Capture the cell that displays the provided text and extract its [X, Y] central coordinate. 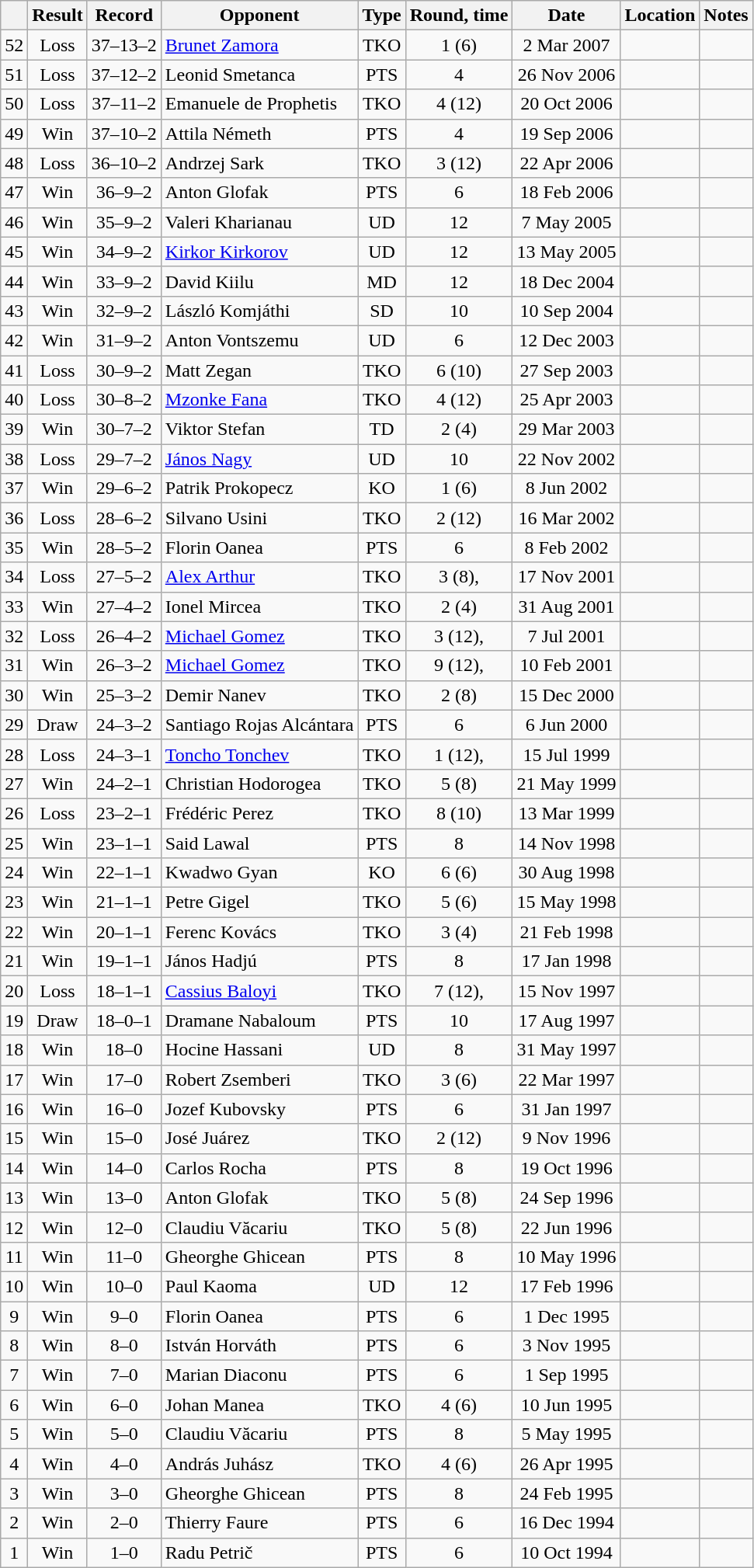
Andrzej Sark [259, 163]
János Nagy [259, 459]
13 May 2005 [567, 252]
16 Dec 1994 [567, 1523]
21–1–1 [124, 902]
1 (12), [459, 754]
48 [14, 163]
14 Nov 1998 [567, 843]
MD [382, 281]
3 Nov 1995 [567, 1346]
Hocine Hassani [259, 1050]
23–2–1 [124, 813]
David Kiilu [259, 281]
30–8–2 [124, 400]
35–9–2 [124, 222]
Johan Manea [259, 1405]
26–3–2 [124, 666]
Kwadwo Gyan [259, 873]
3–0 [124, 1493]
Leonid Smetanca [259, 75]
3 (12), [459, 636]
30–9–2 [124, 370]
26 [14, 813]
45 [14, 252]
Viktor Stefan [259, 429]
7 (12), [459, 991]
46 [14, 222]
Jozef Kubovsky [259, 1109]
Attila Németh [259, 134]
52 [14, 45]
26–4–2 [124, 636]
Demir Nanev [259, 695]
29–6–2 [124, 488]
11–0 [124, 1257]
22 Apr 2006 [567, 163]
Mzonke Fana [259, 400]
Carlos Rocha [259, 1168]
Radu Petrič [259, 1552]
3 (8), [459, 577]
1 Sep 1995 [567, 1375]
17 [14, 1080]
21 May 1999 [567, 784]
6 Jun 2000 [567, 725]
16–0 [124, 1109]
8 (10) [459, 813]
24–2–1 [124, 784]
László Komjáthi [259, 311]
5 May 1995 [567, 1434]
29–7–2 [124, 459]
10 Oct 1994 [567, 1552]
12 Dec 2003 [567, 340]
26 Apr 1995 [567, 1464]
Petre Gigel [259, 902]
Emanuele de Prophetis [259, 104]
51 [14, 75]
Said Lawal [259, 843]
43 [14, 311]
Toncho Tonchev [259, 754]
7 May 2005 [567, 222]
37–12–2 [124, 75]
8 Feb 2002 [567, 548]
István Horváth [259, 1346]
42 [14, 340]
TD [382, 429]
24 Feb 1995 [567, 1493]
Kirkor Kirkorov [259, 252]
Patrik Prokopecz [259, 488]
Santiago Rojas Alcántara [259, 725]
25 [14, 843]
Christian Hodorogea [259, 784]
19–1–1 [124, 961]
13 [14, 1198]
7 [14, 1375]
Paul Kaoma [259, 1286]
Silvano Usini [259, 518]
9 Nov 1996 [567, 1139]
15 May 1998 [567, 902]
17–0 [124, 1080]
Result [57, 16]
37–10–2 [124, 134]
18 [14, 1050]
Robert Zsemberi [259, 1080]
12–0 [124, 1227]
3 (6) [459, 1080]
Marian Diaconu [259, 1375]
30–7–2 [124, 429]
2 (8) [459, 695]
30 [14, 695]
18–0 [124, 1050]
14–0 [124, 1168]
5 [14, 1434]
29 Mar 2003 [567, 429]
37 [14, 488]
41 [14, 370]
10 May 1996 [567, 1257]
Cassius Baloyi [259, 991]
8 Jun 2002 [567, 488]
1 [14, 1552]
27 Sep 2003 [567, 370]
10 Jun 1995 [567, 1405]
37–11–2 [124, 104]
Ionel Mircea [259, 607]
6 (10) [459, 370]
2 Mar 2007 [567, 45]
25–3–2 [124, 695]
Dramane Nabaloum [259, 1020]
22 Jun 1996 [567, 1227]
33–9–2 [124, 281]
3 (12) [459, 163]
11 [14, 1257]
Frédéric Perez [259, 813]
15 [14, 1139]
10 Feb 2001 [567, 666]
26 Nov 2006 [567, 75]
40 [14, 400]
24–3–2 [124, 725]
7 Jul 2001 [567, 636]
49 [14, 134]
Round, time [459, 16]
18–0–1 [124, 1020]
13–0 [124, 1198]
23–1–1 [124, 843]
14 [14, 1168]
28–6–2 [124, 518]
17 Nov 2001 [567, 577]
31–9–2 [124, 340]
34 [14, 577]
6 (6) [459, 873]
Date [567, 16]
35 [14, 548]
16 [14, 1109]
24 [14, 873]
10–0 [124, 1286]
9 (12), [459, 666]
24–3–1 [124, 754]
37–13–2 [124, 45]
21 [14, 961]
15 Dec 2000 [567, 695]
22–1–1 [124, 873]
36 [14, 518]
6–0 [124, 1405]
José Juárez [259, 1139]
Thierry Faure [259, 1523]
5–0 [124, 1434]
22 Mar 1997 [567, 1080]
Valeri Kharianau [259, 222]
10 Sep 2004 [567, 311]
15–0 [124, 1139]
20 [14, 991]
13 Mar 1999 [567, 813]
18–1–1 [124, 991]
22 [14, 932]
28 [14, 754]
36–9–2 [124, 193]
Alex Arthur [259, 577]
28–5–2 [124, 548]
23 [14, 902]
36–10–2 [124, 163]
2–0 [124, 1523]
19 Sep 2006 [567, 134]
András Juhász [259, 1464]
Ferenc Kovács [259, 932]
5 (6) [459, 902]
20–1–1 [124, 932]
1 Dec 1995 [567, 1316]
Brunet Zamora [259, 45]
44 [14, 281]
Matt Zegan [259, 370]
Record [124, 16]
8–0 [124, 1346]
32–9–2 [124, 311]
50 [14, 104]
16 Mar 2002 [567, 518]
31 Jan 1997 [567, 1109]
38 [14, 459]
15 Jul 1999 [567, 754]
Location [660, 16]
39 [14, 429]
22 Nov 2002 [567, 459]
17 Aug 1997 [567, 1020]
18 Dec 2004 [567, 281]
Notes [726, 16]
29 [14, 725]
Anton Vontszemu [259, 340]
20 Oct 2006 [567, 104]
27–4–2 [124, 607]
18 Feb 2006 [567, 193]
Type [382, 16]
19 [14, 1020]
9–0 [124, 1316]
17 Jan 1998 [567, 961]
24 Sep 1996 [567, 1198]
25 Apr 2003 [567, 400]
27 [14, 784]
Opponent [259, 16]
21 Feb 1998 [567, 932]
27–5–2 [124, 577]
47 [14, 193]
34–9–2 [124, 252]
4–0 [124, 1464]
31 Aug 2001 [567, 607]
31 May 1997 [567, 1050]
32 [14, 636]
19 Oct 1996 [567, 1168]
9 [14, 1316]
31 [14, 666]
17 Feb 1996 [567, 1286]
3 (4) [459, 932]
30 Aug 1998 [567, 873]
SD [382, 311]
János Hadjú [259, 961]
2 [14, 1523]
3 [14, 1493]
33 [14, 607]
7–0 [124, 1375]
15 Nov 1997 [567, 991]
1–0 [124, 1552]
